Detect which cell encompasses the target text, then output its (X, Y) center coordinate. 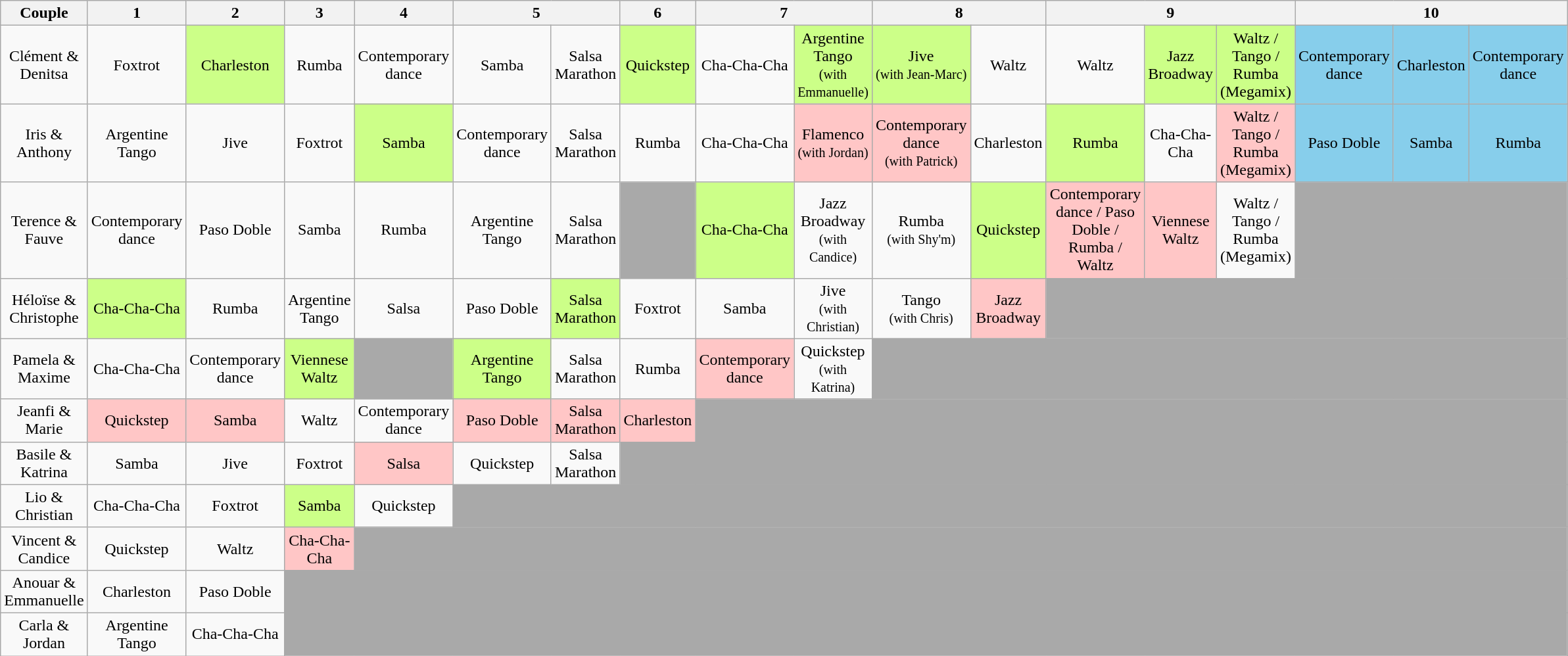
Argentine Tango(with Emmanuelle) (834, 64)
Jeanfi & Marie (44, 421)
Pamela & Maxime (44, 369)
Jive(with Christian) (834, 308)
Terence & Fauve (44, 230)
9 (1170, 13)
Couple (44, 13)
Contemporary dance / Paso Doble / Rumba / Waltz (1095, 230)
6 (657, 13)
Flamenco(with Jordan) (834, 143)
1 (137, 13)
Carla & Jordan (44, 634)
Quickstep(with Katrina) (834, 369)
Iris & Anthony (44, 143)
5 (536, 13)
Tango(with Chris) (921, 308)
4 (404, 13)
Anouar & Emmanuelle (44, 592)
Jive(with Jean-Marc) (921, 64)
Jazz Broadway(with Candice) (834, 230)
Héloïse & Christophe (44, 308)
3 (320, 13)
Rumba(with Shy'm) (921, 230)
Vincent & Candice (44, 548)
Lio & Christian (44, 506)
Contemporary dance(with Patrick) (921, 143)
7 (784, 13)
Clément & Denitsa (44, 64)
10 (1431, 13)
Basile & Katrina (44, 463)
8 (959, 13)
2 (235, 13)
